Detect which cell encompasses the target text, then output its (X, Y) center coordinate. 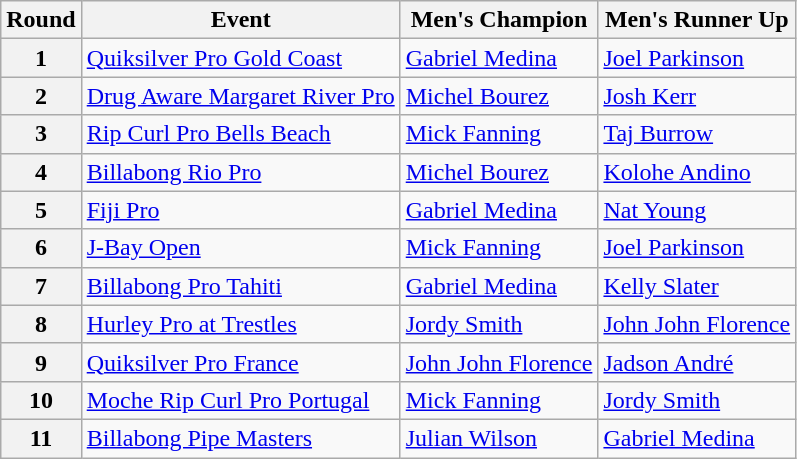
3 (41, 134)
Hurley Pro at Trestles (240, 324)
1 (41, 58)
Round (41, 20)
5 (41, 210)
Billabong Rio Pro (240, 172)
Kolohe Andino (697, 172)
Julian Wilson (499, 438)
Quiksilver Pro Gold Coast (240, 58)
Event (240, 20)
9 (41, 362)
6 (41, 248)
Fiji Pro (240, 210)
Billabong Pipe Masters (240, 438)
Billabong Pro Tahiti (240, 286)
11 (41, 438)
Quiksilver Pro France (240, 362)
Rip Curl Pro Bells Beach (240, 134)
Moche Rip Curl Pro Portugal (240, 400)
J-Bay Open (240, 248)
2 (41, 96)
Men's Champion (499, 20)
Kelly Slater (697, 286)
Josh Kerr (697, 96)
8 (41, 324)
Drug Aware Margaret River Pro (240, 96)
Men's Runner Up (697, 20)
4 (41, 172)
Jadson André (697, 362)
7 (41, 286)
Taj Burrow (697, 134)
10 (41, 400)
Nat Young (697, 210)
